Scan for the cell matching the given text and deliver its [X, Y] coordinate at center. 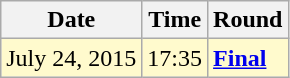
Round [248, 20]
17:35 [175, 58]
Final [248, 58]
Date [72, 20]
Time [175, 20]
July 24, 2015 [72, 58]
